From the cell containing the given text, extract its center point as [X, Y] coordinate. 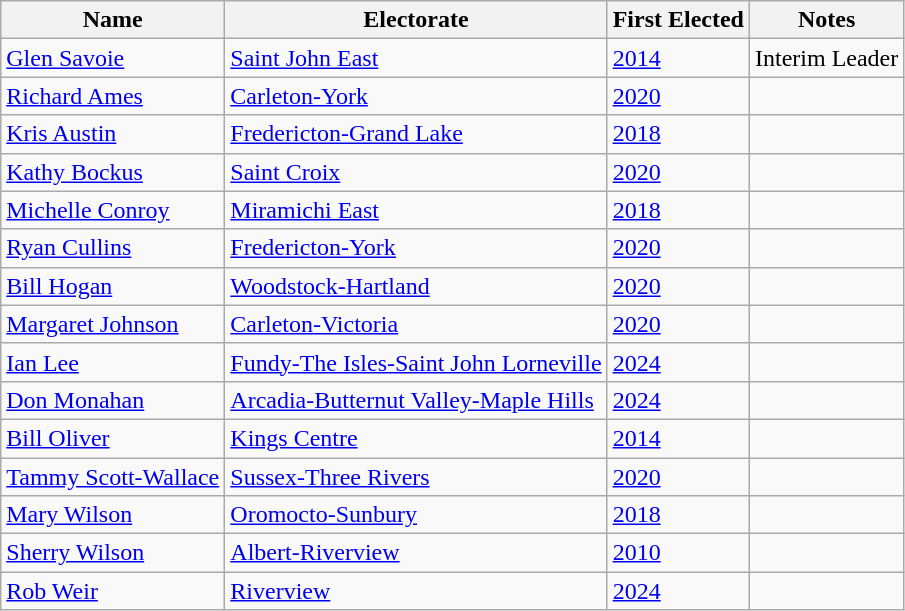
Ryan Cullins [113, 248]
Sussex-Three Rivers [416, 477]
Electorate [416, 20]
Saint Croix [416, 172]
Riverview [416, 591]
Richard Ames [113, 96]
2010 [678, 553]
Woodstock-Hartland [416, 286]
Bill Oliver [113, 438]
Notes [826, 20]
Arcadia-Butternut Valley-Maple Hills [416, 400]
Fredericton-Grand Lake [416, 134]
Sherry Wilson [113, 553]
Rob Weir [113, 591]
Oromocto-Sunbury [416, 515]
Fredericton-York [416, 248]
Michelle Conroy [113, 210]
Miramichi East [416, 210]
Kings Centre [416, 438]
First Elected [678, 20]
Glen Savoie [113, 58]
Albert-Riverview [416, 553]
Carleton-Victoria [416, 324]
Name [113, 20]
Don Monahan [113, 400]
Fundy-The Isles-Saint John Lorneville [416, 362]
Ian Lee [113, 362]
Bill Hogan [113, 286]
Carleton-York [416, 96]
Kris Austin [113, 134]
Saint John East [416, 58]
Kathy Bockus [113, 172]
Mary Wilson [113, 515]
Interim Leader [826, 58]
Tammy Scott-Wallace [113, 477]
Margaret Johnson [113, 324]
